From the cell containing the given text, extract its center point as (X, Y) coordinate. 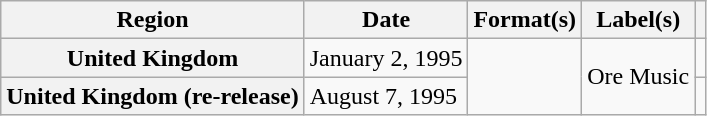
August 7, 1995 (386, 96)
Format(s) (525, 20)
January 2, 1995 (386, 58)
Date (386, 20)
United Kingdom (152, 58)
Region (152, 20)
United Kingdom (re-release) (152, 96)
Ore Music (638, 77)
Label(s) (638, 20)
